From the cell containing the given text, extract its center point as [x, y] coordinate. 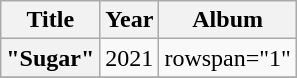
2021 [130, 58]
rowspan="1" [228, 58]
Title [50, 20]
"Sugar" [50, 58]
Album [228, 20]
Year [130, 20]
